From the cell containing the given text, extract its center point as (x, y) coordinate. 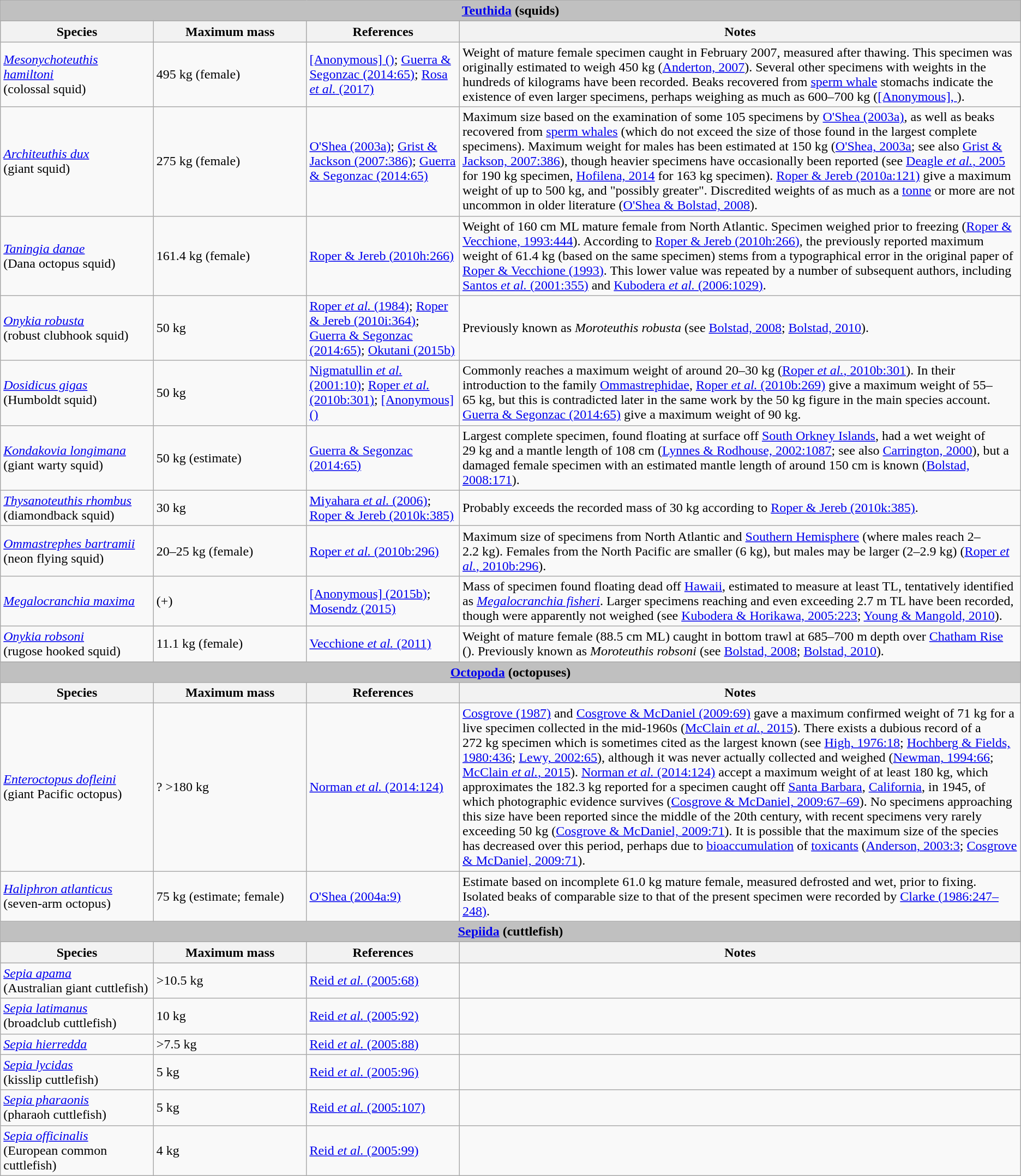
Ommastrephes bartramii(neon flying squid) (77, 551)
(+) (230, 601)
Onykia robsoni(rugose hooked squid) (77, 643)
161.4 kg (female) (230, 256)
Sepia pharaonis(pharaoh cuttlefish) (77, 1108)
O'Shea (2004a:9) (383, 896)
10 kg (230, 1016)
>10.5 kg (230, 980)
Teuthida (squids) (510, 11)
Octopoda (octopuses) (510, 672)
Mesonychoteuthis hamiltoni(colossal squid) (77, 74)
Dosidicus gigas(Humboldt squid) (77, 393)
Haliphron atlanticus(seven-arm octopus) (77, 896)
[Anonymous] (); Guerra & Segonzac (2014:65); Rosa et al. (2017) (383, 74)
Sepia latimanus(broadclub cuttlefish) (77, 1016)
Reid et al. (2005:99) (383, 1150)
11.1 kg (female) (230, 643)
Sepia lycidas(kisslip cuttlefish) (77, 1072)
Nigmatullin et al. (2001:10); Roper et al. (2010b:301); [Anonymous] () (383, 393)
Architeuthis dux(giant squid) (77, 161)
4 kg (230, 1150)
75 kg (estimate; female) (230, 896)
Taningia danae(Dana octopus squid) (77, 256)
[Anonymous] (2015b); Mosendz (2015) (383, 601)
Norman et al. (2014:124) (383, 787)
Previously known as Moroteuthis robusta (see Bolstad, 2008; Bolstad, 2010). (740, 328)
30 kg (230, 508)
Sepia officinalis(European common cuttlefish) (77, 1150)
Guerra & Segonzac (2014:65) (383, 458)
>7.5 kg (230, 1044)
275 kg (female) (230, 161)
Sepiida (cuttlefish) (510, 932)
Thysanoteuthis rhombus(diamondback squid) (77, 508)
20–25 kg (female) (230, 551)
Kondakovia longimana(giant warty squid) (77, 458)
50 kg (estimate) (230, 458)
Reid et al. (2005:107) (383, 1108)
Megalocranchia maxima (77, 601)
Probably exceeds the recorded mass of 30 kg according to Roper & Jereb (2010k:385). (740, 508)
O'Shea (2003a); Grist & Jackson (2007:386); Guerra & Segonzac (2014:65) (383, 161)
Reid et al. (2005:92) (383, 1016)
Enteroctopus dofleini(giant Pacific octopus) (77, 787)
Roper et al. (2010b:296) (383, 551)
Onykia robusta(robust clubhook squid) (77, 328)
Sepia hierredda (77, 1044)
Reid et al. (2005:88) (383, 1044)
Vecchione et al. (2011) (383, 643)
495 kg (female) (230, 74)
? >180 kg (230, 787)
Reid et al. (2005:68) (383, 980)
Miyahara et al. (2006); Roper & Jereb (2010k:385) (383, 508)
Roper & Jereb (2010h:266) (383, 256)
Roper et al. (1984); Roper & Jereb (2010i:364); Guerra & Segonzac (2014:65); Okutani (2015b) (383, 328)
Reid et al. (2005:96) (383, 1072)
Sepia apama(Australian giant cuttlefish) (77, 980)
